Determine the [X, Y] coordinate at the center of the cell enclosing the given text.  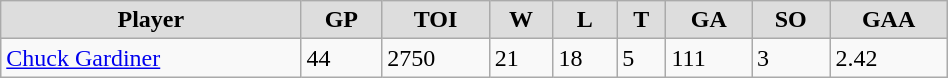
18 [585, 58]
3 [791, 58]
Player [151, 20]
W [521, 20]
TOI [436, 20]
2750 [436, 58]
2.42 [888, 58]
111 [709, 58]
GAA [888, 20]
5 [642, 58]
GP [342, 20]
44 [342, 58]
L [585, 20]
SO [791, 20]
GA [709, 20]
T [642, 20]
21 [521, 58]
Chuck Gardiner [151, 58]
